Scan for the cell matching the given text and deliver its (x, y) coordinate at center. 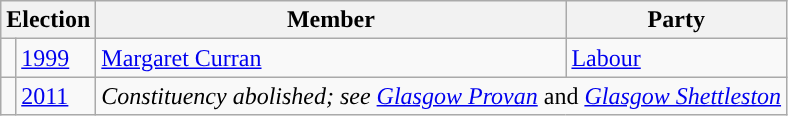
1999 (56, 58)
Margaret Curran (331, 58)
Constituency abolished; see Glasgow Provan and Glasgow Shettleston (442, 96)
Party (676, 20)
Labour (676, 58)
Election (48, 20)
2011 (56, 96)
Member (331, 20)
